Identify which cell holds the provided text, then report its (x, y) central coordinate. 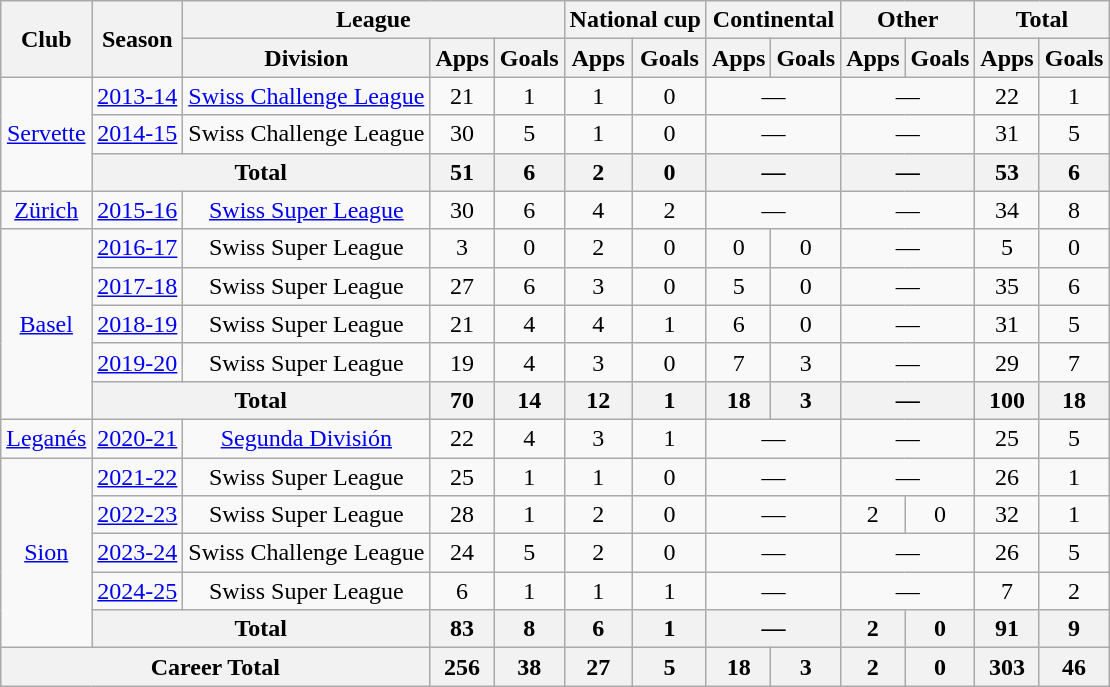
35 (1007, 286)
9 (1074, 629)
Sion (46, 553)
28 (462, 515)
24 (462, 553)
46 (1074, 667)
19 (462, 362)
2016-17 (138, 248)
2021-22 (138, 477)
Zürich (46, 210)
2023-24 (138, 553)
Servette (46, 134)
Season (138, 39)
29 (1007, 362)
2014-15 (138, 134)
Career Total (216, 667)
100 (1007, 400)
Club (46, 39)
256 (462, 667)
Division (306, 58)
Basel (46, 324)
12 (598, 400)
2020-21 (138, 438)
National cup (635, 20)
2018-19 (138, 324)
34 (1007, 210)
83 (462, 629)
2015-16 (138, 210)
Segunda División (306, 438)
14 (529, 400)
32 (1007, 515)
70 (462, 400)
53 (1007, 172)
51 (462, 172)
38 (529, 667)
303 (1007, 667)
Continental (773, 20)
2019-20 (138, 362)
2017-18 (138, 286)
2024-25 (138, 591)
Other (908, 20)
91 (1007, 629)
2022-23 (138, 515)
Leganés (46, 438)
League (374, 20)
2013-14 (138, 96)
